Output the (X, Y) coordinate of the center of the cell containing the given text.  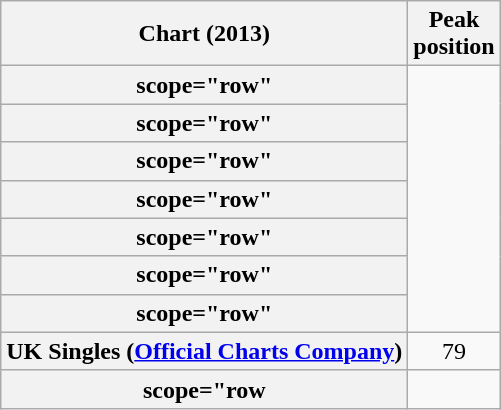
Peakposition (454, 34)
79 (454, 351)
Chart (2013) (204, 34)
UK Singles (Official Charts Company) (204, 351)
scope="row (204, 389)
